Locate the cell with the specified text and output its [X, Y] center coordinate. 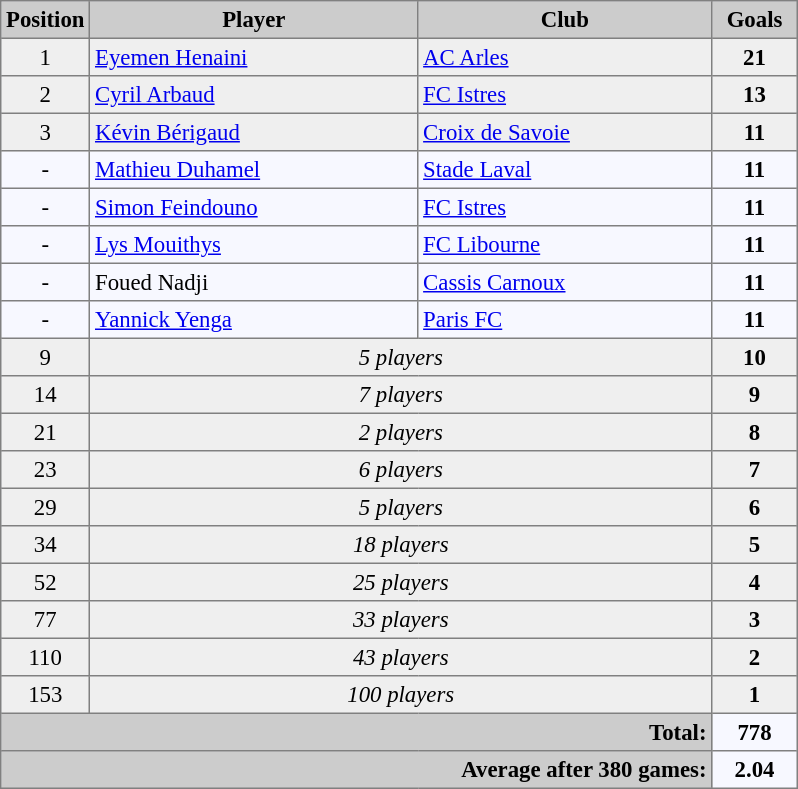
153 [46, 695]
Lys Mouithys [254, 245]
FC Libourne [565, 245]
33 players [401, 620]
Goals [755, 20]
Mathieu Duhamel [254, 170]
7 [755, 470]
110 [46, 657]
6 players [401, 470]
5 [755, 545]
Cyril Arbaud [254, 95]
8 [755, 432]
7 players [401, 395]
Player [254, 20]
23 [46, 470]
Foued Nadji [254, 282]
2 players [401, 432]
6 [755, 507]
Yannick Yenga [254, 320]
Stade Laval [565, 170]
Paris FC [565, 320]
77 [46, 620]
34 [46, 545]
14 [46, 395]
10 [755, 357]
Position [46, 20]
Average after 380 games: [356, 770]
Croix de Savoie [565, 132]
778 [755, 732]
Simon Feindouno [254, 207]
4 [755, 582]
Kévin Bérigaud [254, 132]
18 players [401, 545]
13 [755, 95]
29 [46, 507]
Club [565, 20]
25 players [401, 582]
52 [46, 582]
Total: [356, 732]
AC Arles [565, 57]
Cassis Carnoux [565, 282]
Eyemen Henaini [254, 57]
2.04 [755, 770]
43 players [401, 657]
100 players [401, 695]
